Detect which cell encompasses the target text, then output its [X, Y] center coordinate. 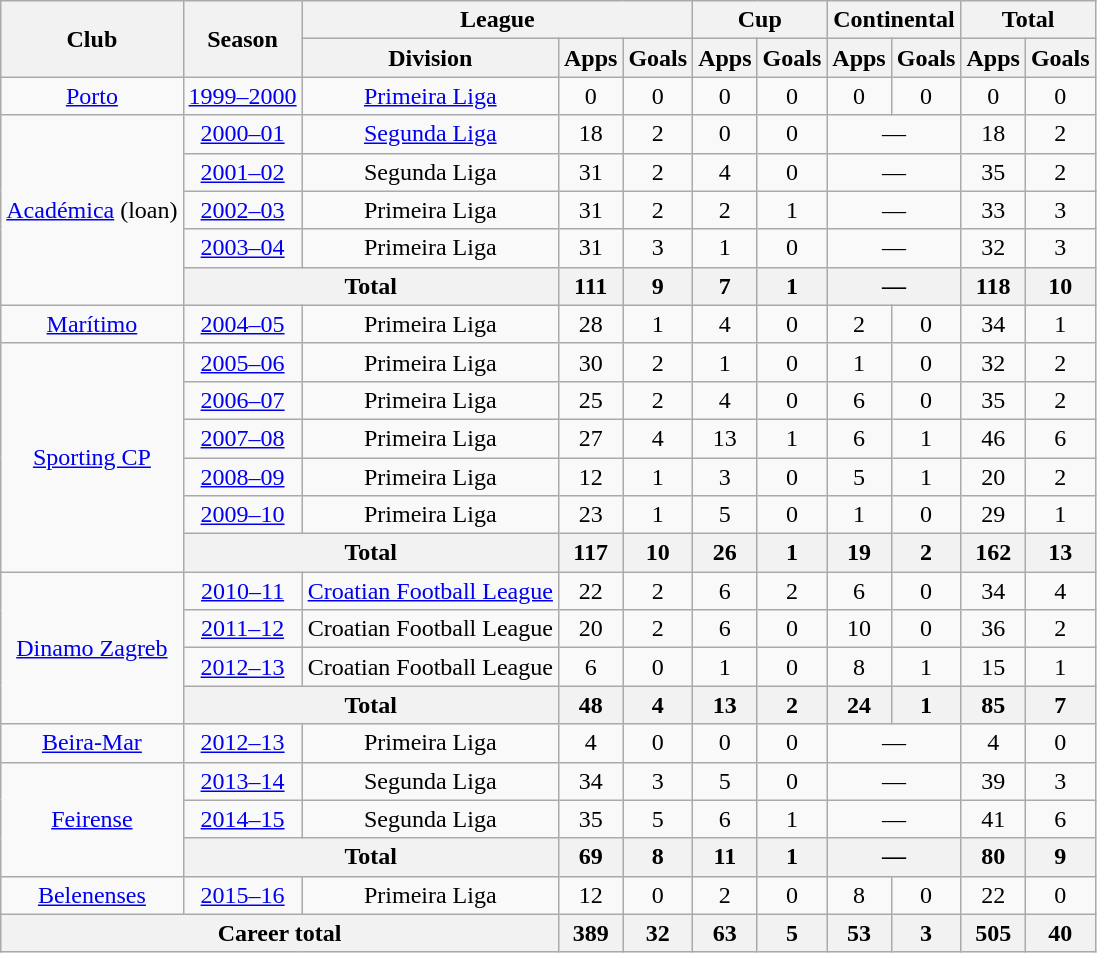
39 [993, 781]
2001–02 [242, 172]
85 [993, 705]
2011–12 [242, 629]
Marítimo [92, 324]
2003–04 [242, 248]
2004–05 [242, 324]
2007–08 [242, 438]
Porto [92, 96]
11 [725, 857]
505 [993, 933]
2000–01 [242, 134]
28 [590, 324]
23 [590, 515]
Feirense [92, 819]
117 [590, 553]
Season [242, 39]
Beira-Mar [92, 743]
27 [590, 438]
389 [590, 933]
46 [993, 438]
29 [993, 515]
2006–07 [242, 400]
63 [725, 933]
26 [725, 553]
118 [993, 286]
Sporting CP [92, 457]
Continental [894, 20]
2014–15 [242, 819]
2013–14 [242, 781]
162 [993, 553]
48 [590, 705]
36 [993, 629]
Cup [760, 20]
25 [590, 400]
2008–09 [242, 477]
24 [859, 705]
30 [590, 362]
Club [92, 39]
2002–03 [242, 210]
41 [993, 819]
League [498, 20]
Académica (loan) [92, 210]
1999–2000 [242, 96]
69 [590, 857]
53 [859, 933]
40 [1060, 933]
Division [430, 58]
2010–11 [242, 591]
15 [993, 667]
Career total [280, 933]
33 [993, 210]
2005–06 [242, 362]
Belenenses [92, 895]
111 [590, 286]
Dinamo Zagreb [92, 648]
2009–10 [242, 515]
80 [993, 857]
19 [859, 553]
2015–16 [242, 895]
